Determine the (X, Y) coordinate at the center of the cell enclosing the given text.  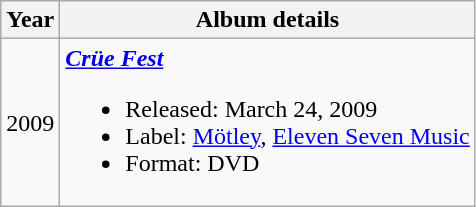
Crüe FestReleased: March 24, 2009Label: Mötley, Eleven Seven MusicFormat: DVD (268, 122)
Year (30, 20)
Album details (268, 20)
2009 (30, 122)
